Determine the (x, y) coordinate at the center of the cell enclosing the given text.  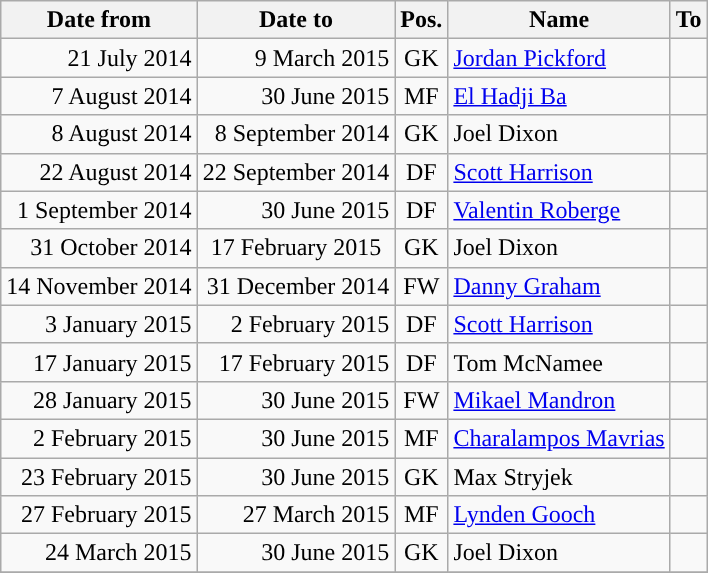
Pos. (422, 20)
Name (559, 20)
22 August 2014 (99, 172)
27 March 2015 (296, 515)
31 October 2014 (99, 248)
Mikael Mandron (559, 400)
Valentin Roberge (559, 210)
24 March 2015 (99, 553)
Date from (99, 20)
9 March 2015 (296, 58)
8 August 2014 (99, 134)
To (688, 20)
22 September 2014 (296, 172)
8 September 2014 (296, 134)
31 December 2014 (296, 286)
7 August 2014 (99, 96)
Charalampos Mavrias (559, 438)
3 January 2015 (99, 324)
El Hadji Ba (559, 96)
14 November 2014 (99, 286)
Danny Graham (559, 286)
Date to (296, 20)
21 July 2014 (99, 58)
28 January 2015 (99, 400)
Tom McNamee (559, 362)
23 February 2015 (99, 477)
Max Stryjek (559, 477)
Jordan Pickford (559, 58)
27 February 2015 (99, 515)
Lynden Gooch (559, 515)
1 September 2014 (99, 210)
17 January 2015 (99, 362)
